Identify which cell holds the provided text, then report its (x, y) central coordinate. 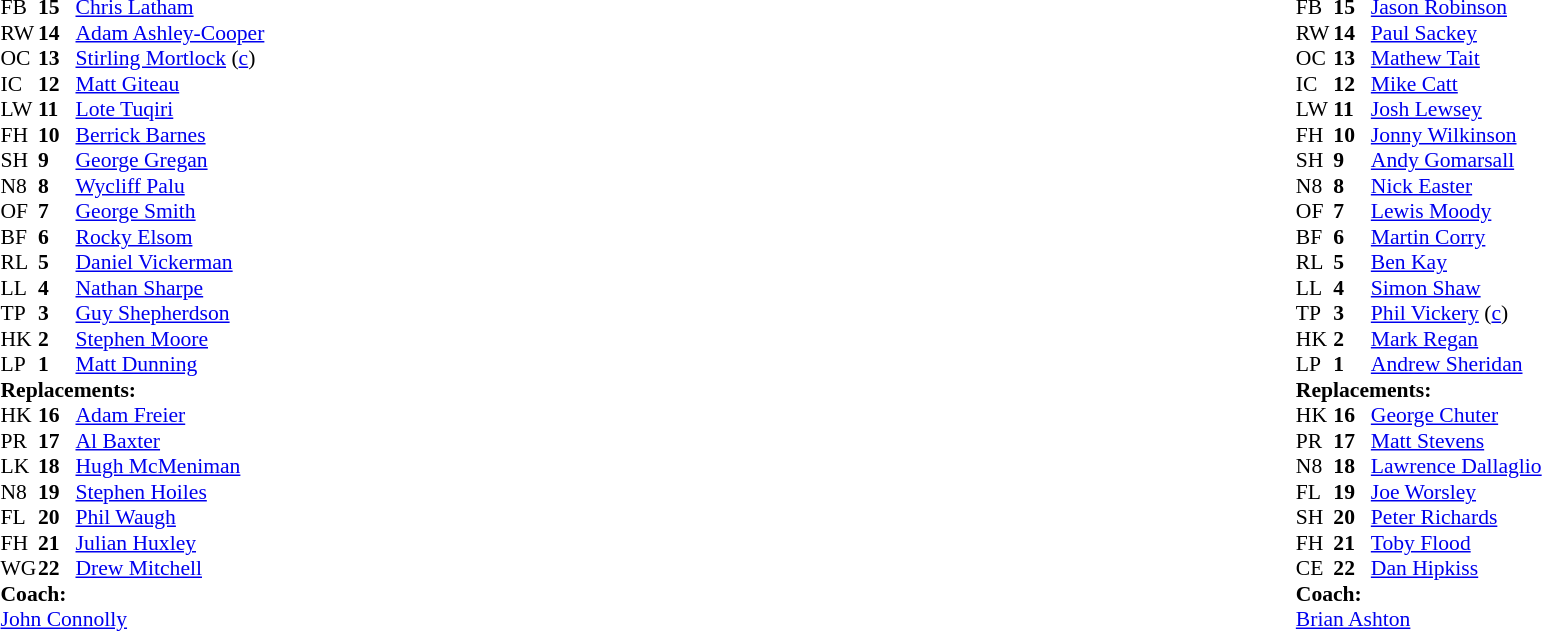
Lote Tuqiri (170, 109)
Paul Sackey (1456, 33)
Nick Easter (1456, 186)
Simon Shaw (1456, 288)
Phil Waugh (170, 517)
Andy Gomarsall (1456, 161)
Mathew Tait (1456, 59)
George Smith (170, 211)
Peter Richards (1456, 517)
Matt Stevens (1456, 441)
Nathan Sharpe (170, 288)
Jonny Wilkinson (1456, 135)
Wycliff Palu (170, 186)
George Gregan (170, 161)
Martin Corry (1456, 237)
Lawrence Dallaglio (1456, 467)
Drew Mitchell (170, 569)
Matt Giteau (170, 84)
Stirling Mortlock (c) (170, 59)
Rocky Elsom (170, 237)
Al Baxter (170, 441)
Stephen Hoiles (170, 492)
Toby Flood (1456, 543)
Adam Freier (170, 415)
Josh Lewsey (1456, 109)
Daniel Vickerman (170, 263)
George Chuter (1456, 415)
Mike Catt (1456, 84)
Joe Worsley (1456, 492)
WG (19, 569)
Stephen Moore (170, 339)
Matt Dunning (170, 365)
Lewis Moody (1456, 211)
CE (1315, 569)
Phil Vickery (c) (1456, 313)
Andrew Sheridan (1456, 365)
LK (19, 467)
Dan Hipkiss (1456, 569)
Berrick Barnes (170, 135)
Mark Regan (1456, 339)
Guy Shepherdson (170, 313)
Julian Huxley (170, 543)
Ben Kay (1456, 263)
Hugh McMeniman (170, 467)
Adam Ashley-Cooper (170, 33)
